Extract the [x, y] coordinate from the center of the cell holding the provided text.  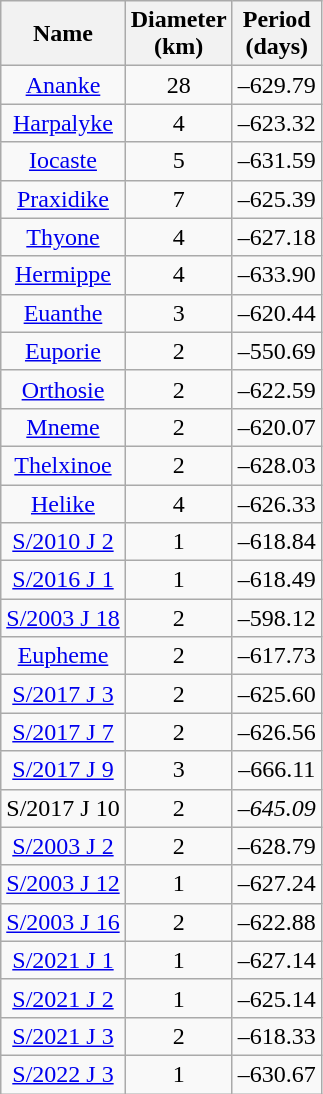
Harpalyke [63, 123]
–627.14 [276, 960]
Mneme [63, 427]
S/2017 J 7 [63, 732]
28 [178, 85]
–623.32 [276, 123]
S/2017 J 9 [63, 770]
Name [63, 34]
S/2016 J 1 [63, 580]
S/2021 J 1 [63, 960]
S/2017 J 10 [63, 808]
Period(days) [276, 34]
Thyone [63, 237]
S/2003 J 12 [63, 884]
Euanthe [63, 313]
–550.69 [276, 351]
5 [178, 161]
Diameter(km) [178, 34]
–628.79 [276, 846]
Iocaste [63, 161]
–626.56 [276, 732]
Ananke [63, 85]
Orthosie [63, 389]
–666.11 [276, 770]
Eupheme [63, 656]
S/2010 J 2 [63, 542]
–627.24 [276, 884]
–598.12 [276, 618]
7 [178, 199]
S/2021 J 3 [63, 1036]
S/2003 J 2 [63, 846]
S/2003 J 16 [63, 922]
–625.39 [276, 199]
S/2017 J 3 [63, 694]
–645.09 [276, 808]
Hermippe [63, 275]
–628.03 [276, 465]
–620.44 [276, 313]
S/2003 J 18 [63, 618]
–631.59 [276, 161]
–620.07 [276, 427]
S/2022 J 3 [63, 1074]
–618.84 [276, 542]
–625.14 [276, 998]
–633.90 [276, 275]
Euporie [63, 351]
–622.88 [276, 922]
–626.33 [276, 503]
–627.18 [276, 237]
–630.67 [276, 1074]
Thelxinoe [63, 465]
–625.60 [276, 694]
–622.59 [276, 389]
S/2021 J 2 [63, 998]
–617.73 [276, 656]
–618.33 [276, 1036]
–618.49 [276, 580]
Praxidike [63, 199]
Helike [63, 503]
–629.79 [276, 85]
